Find where the given text appears and provide that cell's center as [X, Y] coordinate. 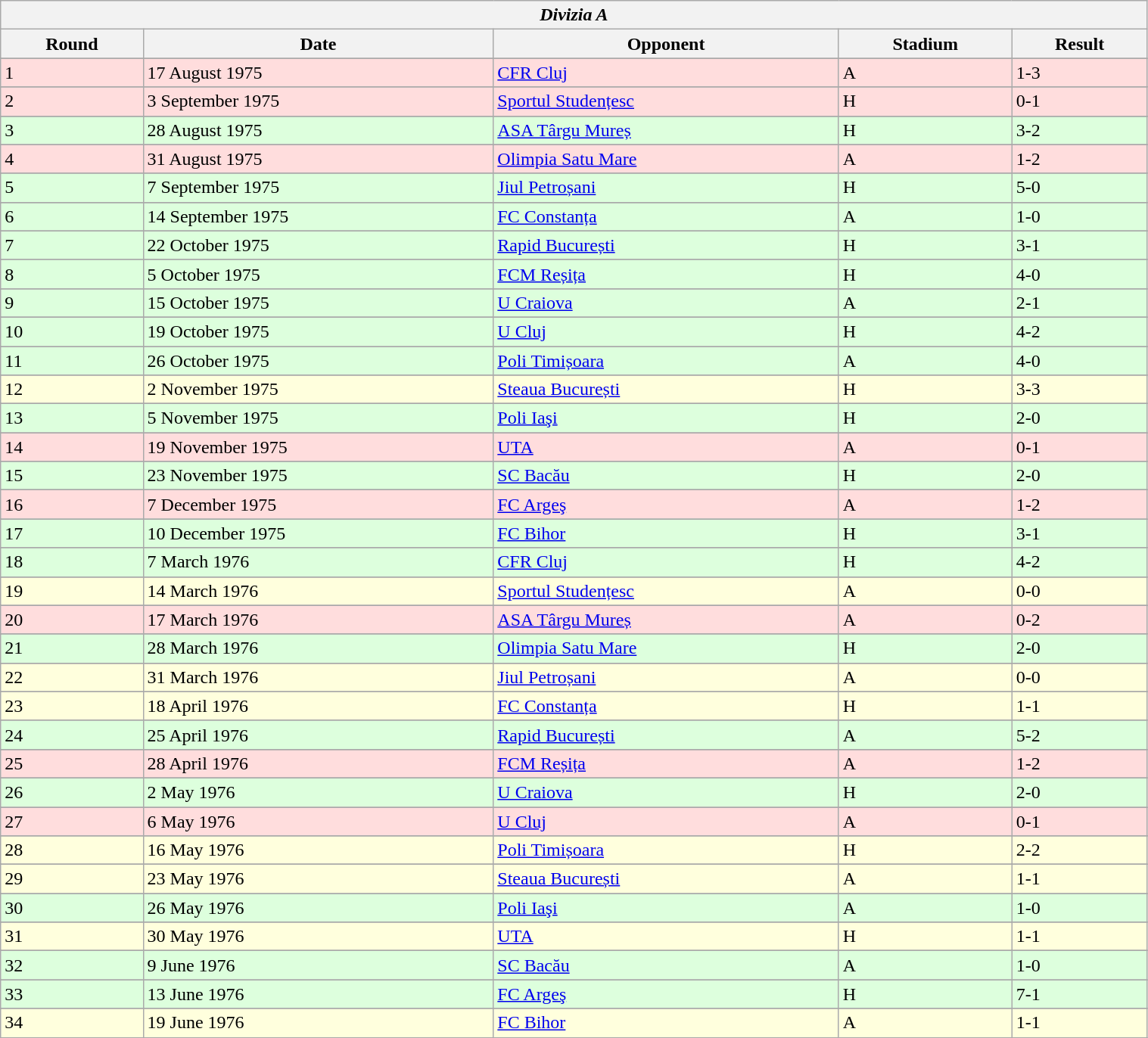
28 April 1976 [318, 763]
16 [72, 505]
3 September 1975 [318, 101]
11 [72, 361]
34 [72, 1023]
17 March 1976 [318, 620]
14 [72, 447]
14 March 1976 [318, 591]
2-2 [1079, 850]
4 [72, 159]
15 October 1975 [318, 303]
Date [318, 44]
17 [72, 533]
Stadium [925, 44]
30 [72, 908]
Opponent [666, 44]
6 May 1976 [318, 821]
17 August 1975 [318, 73]
3-2 [1079, 130]
5-2 [1079, 735]
2-1 [1079, 303]
26 May 1976 [318, 908]
7 December 1975 [318, 505]
5 October 1975 [318, 274]
29 [72, 879]
5 November 1975 [318, 418]
Result [1079, 44]
0-2 [1079, 620]
2 May 1976 [318, 792]
10 [72, 331]
5-0 [1079, 188]
31 August 1975 [318, 159]
24 [72, 735]
23 May 1976 [318, 879]
Divizia A [574, 15]
25 April 1976 [318, 735]
Round [72, 44]
3 [72, 130]
23 November 1975 [318, 476]
21 [72, 648]
7-1 [1079, 994]
32 [72, 965]
22 [72, 677]
1-3 [1079, 73]
6 [72, 216]
31 [72, 937]
1 [72, 73]
3-3 [1079, 390]
10 December 1975 [318, 533]
12 [72, 390]
15 [72, 476]
19 [72, 591]
9 [72, 303]
14 September 1975 [318, 216]
19 November 1975 [318, 447]
22 October 1975 [318, 245]
33 [72, 994]
27 [72, 821]
13 June 1976 [318, 994]
16 May 1976 [318, 850]
2 [72, 101]
30 May 1976 [318, 937]
28 [72, 850]
7 [72, 245]
2 November 1975 [318, 390]
31 March 1976 [318, 677]
28 March 1976 [318, 648]
9 June 1976 [318, 965]
18 April 1976 [318, 706]
19 October 1975 [318, 331]
28 August 1975 [318, 130]
5 [72, 188]
23 [72, 706]
26 October 1975 [318, 361]
20 [72, 620]
25 [72, 763]
26 [72, 792]
19 June 1976 [318, 1023]
18 [72, 562]
7 March 1976 [318, 562]
8 [72, 274]
13 [72, 418]
7 September 1975 [318, 188]
